For the text-containing cell, return its midpoint in [x, y] coordinate format. 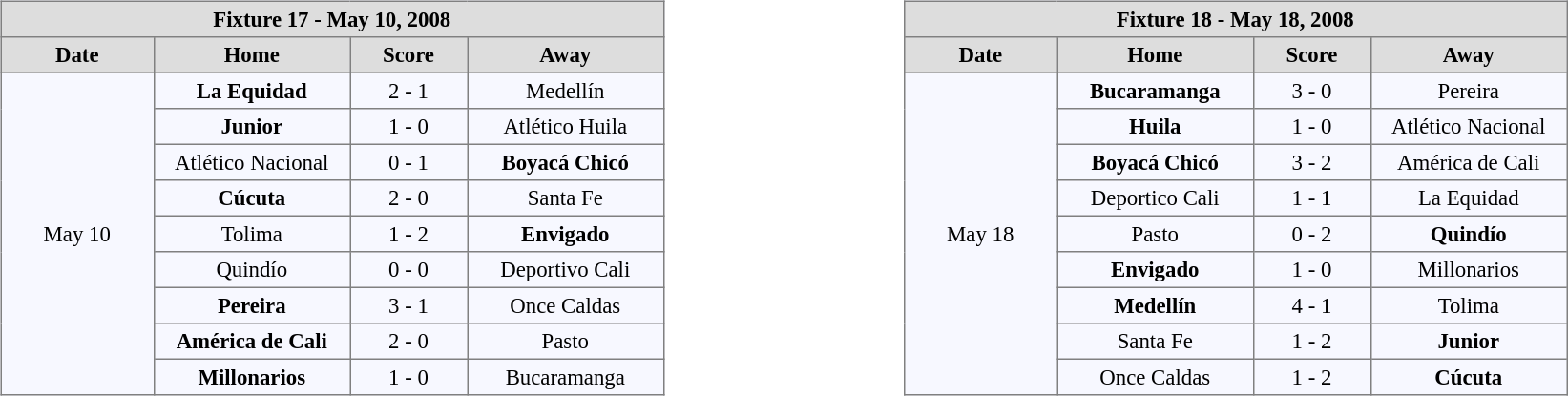
3 - 2 [1311, 162]
Deportico Cali [1156, 198]
3 - 1 [408, 305]
0 - 0 [408, 270]
1 - 1 [1311, 198]
Fixture 17 - May 10, 2008 [331, 19]
May 18 [980, 234]
Atlético Huila [566, 127]
3 - 0 [1311, 91]
Deportivo Cali [566, 270]
0 - 1 [408, 162]
May 10 [76, 234]
Fixture 18 - May 18, 2008 [1235, 19]
0 - 2 [1311, 234]
2 - 1 [408, 91]
Huila [1156, 127]
4 - 1 [1311, 305]
